For the text-containing cell, return its midpoint in (X, Y) coordinate format. 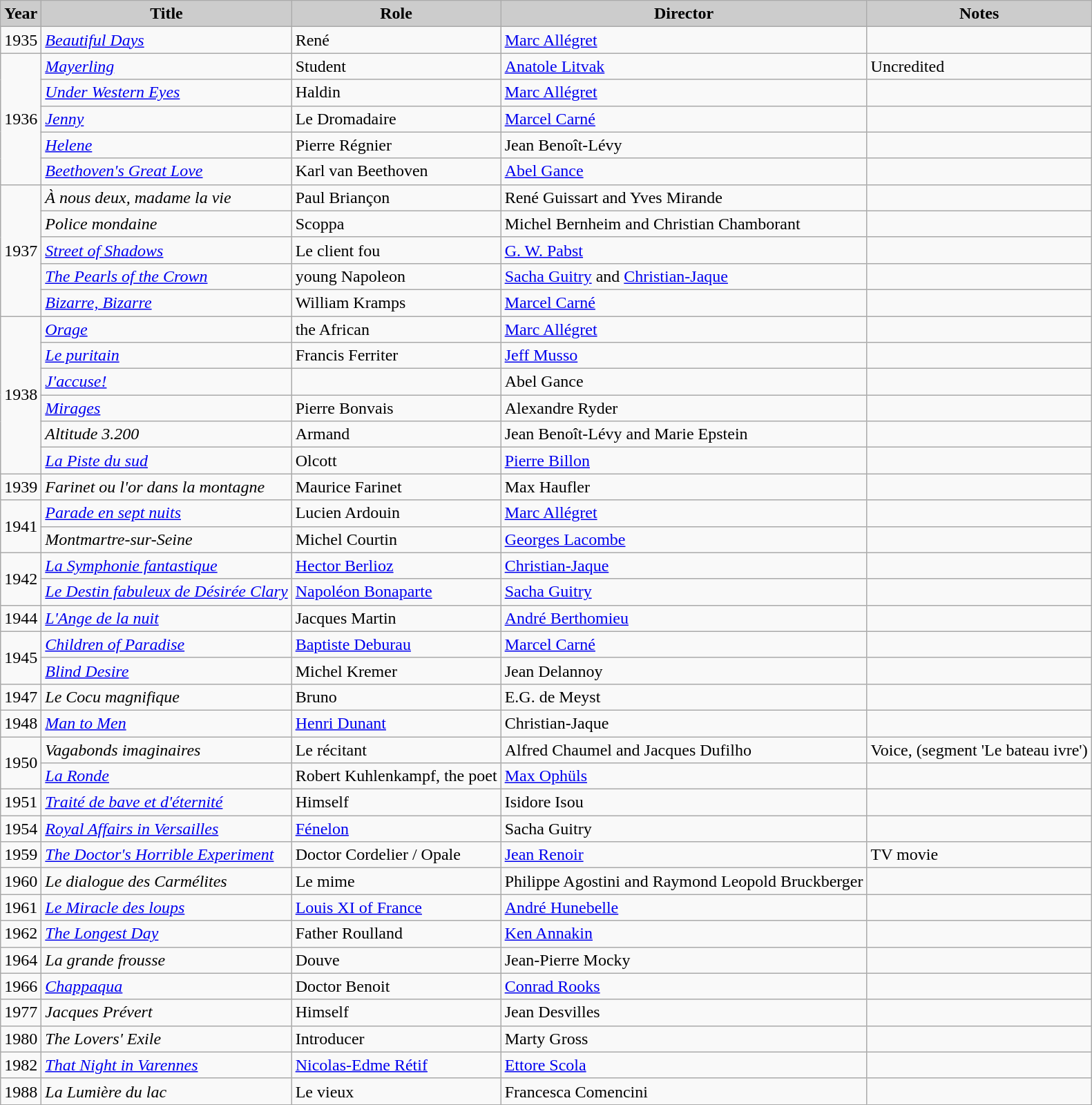
Olcott (396, 461)
Under Western Eyes (166, 93)
Doctor Benoit (396, 986)
Bruno (396, 697)
Michel Courtin (396, 539)
Le mime (396, 881)
1959 (21, 855)
Children of Paradise (166, 644)
Jenny (166, 119)
Beautiful Days (166, 40)
Francis Ferriter (396, 356)
Michel Kremer (396, 671)
Max Haufler (684, 487)
Isidore Isou (684, 803)
Jeff Musso (684, 356)
TV movie (979, 855)
Le vieux (396, 1091)
1945 (21, 657)
André Hunebelle (684, 907)
Street of Shadows (166, 250)
Doctor Cordelier / Opale (396, 855)
Conrad Rooks (684, 986)
young Napoleon (396, 276)
Jacques Martin (396, 618)
Altitude 3.200 (166, 434)
J'accuse! (166, 382)
G. W. Pabst (684, 250)
The Lovers' Exile (166, 1039)
Le dialogue des Carmélites (166, 881)
1966 (21, 986)
1954 (21, 829)
Traité de bave et d'éternité (166, 803)
Uncredited (979, 66)
The Longest Day (166, 934)
Fénelon (396, 829)
Police mondaine (166, 224)
La Lumière du lac (166, 1091)
1950 (21, 762)
La Ronde (166, 776)
1938 (21, 395)
Le Destin fabuleux de Désirée Clary (166, 592)
Notes (979, 14)
Jacques Prévert (166, 1012)
1947 (21, 697)
Michel Bernheim and Christian Chamborant (684, 224)
Farinet ou l'or dans la montagne (166, 487)
1939 (21, 487)
Robert Kuhlenkampf, the poet (396, 776)
1942 (21, 579)
Le Cocu magnifique (166, 697)
Royal Affairs in Versailles (166, 829)
E.G. de Meyst (684, 697)
Armand (396, 434)
1960 (21, 881)
That Night in Varennes (166, 1065)
Ken Annakin (684, 934)
Father Roulland (396, 934)
À nous deux, madame la vie (166, 198)
Le récitant (396, 749)
Director (684, 14)
Francesca Comencini (684, 1091)
Student (396, 66)
Bizarre, Bizarre (166, 302)
Philippe Agostini and Raymond Leopold Bruckberger (684, 881)
Ettore Scola (684, 1065)
Haldin (396, 93)
La grande frousse (166, 960)
1936 (21, 119)
Anatole Litvak (684, 66)
Nicolas-Edme Rétif (396, 1065)
Le Dromadaire (396, 119)
Orage (166, 329)
Baptiste Deburau (396, 644)
William Kramps (396, 302)
Title (166, 14)
Mayerling (166, 66)
Man to Men (166, 723)
Jean Benoît-Lévy and Marie Epstein (684, 434)
Jean-Pierre Mocky (684, 960)
Scoppa (396, 224)
Chappaqua (166, 986)
Jean Delannoy (684, 671)
Pierre Billon (684, 461)
Georges Lacombe (684, 539)
Alexandre Ryder (684, 408)
Montmartre-sur-Seine (166, 539)
Jean Renoir (684, 855)
1951 (21, 803)
Year (21, 14)
André Berthomieu (684, 618)
Jean Benoît-Lévy (684, 145)
Parade en sept nuits (166, 513)
Le client fou (396, 250)
Le puritain (166, 356)
Pierre Régnier (396, 145)
1980 (21, 1039)
Max Ophüls (684, 776)
1948 (21, 723)
Jean Desvilles (684, 1012)
Vagabonds imaginaires (166, 749)
Paul Briançon (396, 198)
La Symphonie fantastique (166, 566)
Lucien Ardouin (396, 513)
La Piste du sud (166, 461)
Louis XI of France (396, 907)
1964 (21, 960)
1941 (21, 526)
Karl van Beethoven (396, 171)
1937 (21, 250)
The Pearls of the Crown (166, 276)
Hector Berlioz (396, 566)
Voice, (segment 'Le bateau ivre') (979, 749)
Le Miracle des loups (166, 907)
Mirages (166, 408)
1961 (21, 907)
L'Ange de la nuit (166, 618)
René Guissart and Yves Mirande (684, 198)
the African (396, 329)
Napoléon Bonaparte (396, 592)
1962 (21, 934)
Henri Dunant (396, 723)
Role (396, 14)
Marty Gross (684, 1039)
René (396, 40)
Alfred Chaumel and Jacques Dufilho (684, 749)
Beethoven's Great Love (166, 171)
The Doctor's Horrible Experiment (166, 855)
Helene (166, 145)
Blind Desire (166, 671)
1935 (21, 40)
1988 (21, 1091)
Sacha Guitry and Christian-Jaque (684, 276)
Maurice Farinet (396, 487)
1944 (21, 618)
Introducer (396, 1039)
Pierre Bonvais (396, 408)
1977 (21, 1012)
Douve (396, 960)
1982 (21, 1065)
